Extract the (x, y) coordinate from the center of the cell holding the provided text.  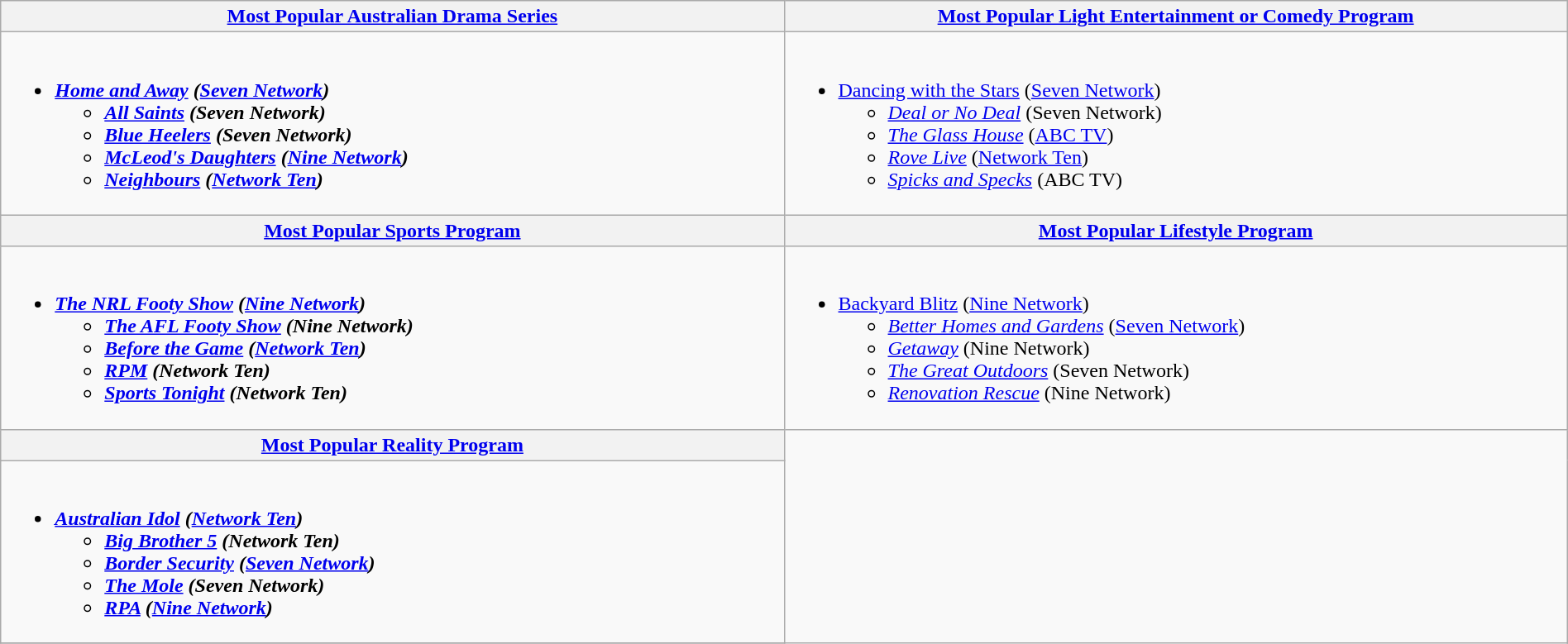
Australian Idol (Network Ten)Big Brother 5 (Network Ten)Border Security (Seven Network)The Mole (Seven Network)RPA (Nine Network) (392, 552)
Most Popular Reality Program (392, 445)
Home and Away (Seven Network)All Saints (Seven Network)Blue Heelers (Seven Network)McLeod's Daughters (Nine Network)Neighbours (Network Ten) (392, 124)
Most Popular Sports Program (392, 231)
Most Popular Light Entertainment or Comedy Program (1176, 17)
Most Popular Lifestyle Program (1176, 231)
Dancing with the Stars (Seven Network)Deal or No Deal (Seven Network)The Glass House (ABC TV)Rove Live (Network Ten)Spicks and Specks (ABC TV) (1176, 124)
The NRL Footy Show (Nine Network)The AFL Footy Show (Nine Network)Before the Game (Network Ten)RPM (Network Ten)Sports Tonight (Network Ten) (392, 337)
Most Popular Australian Drama Series (392, 17)
